Return [X, Y] of the center of cell containing provided text 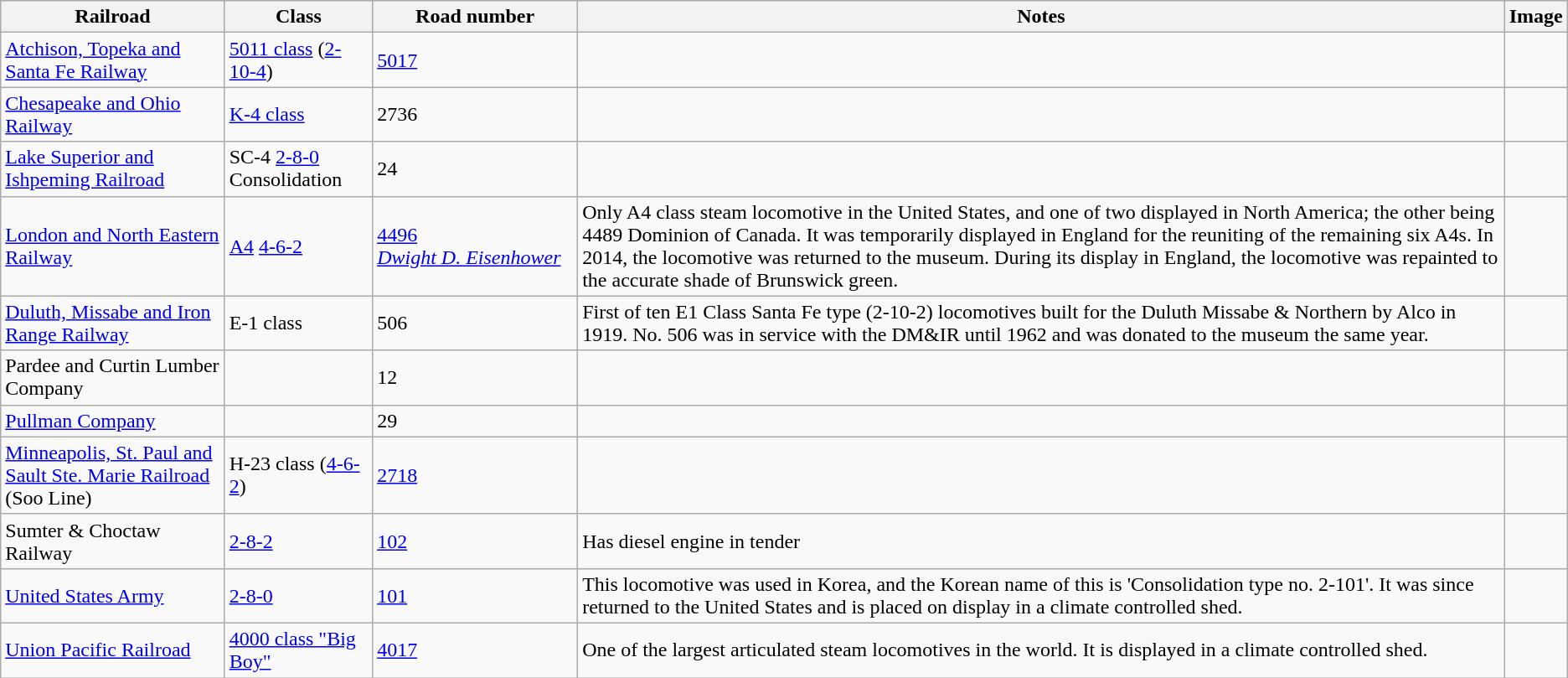
4017 [476, 650]
Road number [476, 17]
E-1 class [298, 323]
Has diesel engine in tender [1042, 541]
Notes [1042, 17]
United States Army [112, 595]
A4 4-6-2 [298, 246]
Duluth, Missabe and Iron Range Railway [112, 323]
12 [476, 377]
H-23 class (4-6-2) [298, 475]
2-8-2 [298, 541]
London and North Eastern Railway [112, 246]
5017 [476, 60]
29 [476, 421]
102 [476, 541]
Chesapeake and Ohio Railway [112, 114]
2-8-0 [298, 595]
2718 [476, 475]
506 [476, 323]
SC-4 2-8-0 Consolidation [298, 169]
K-4 class [298, 114]
Sumter & Choctaw Railway [112, 541]
Class [298, 17]
Railroad [112, 17]
Pullman Company [112, 421]
Minneapolis, St. Paul and Sault Ste. Marie Railroad (Soo Line) [112, 475]
Image [1536, 17]
Atchison, Topeka and Santa Fe Railway [112, 60]
Lake Superior and Ishpeming Railroad [112, 169]
One of the largest articulated steam locomotives in the world. It is displayed in a climate controlled shed. [1042, 650]
Union Pacific Railroad [112, 650]
4000 class "Big Boy" [298, 650]
4496 Dwight D. Eisenhower [476, 246]
Pardee and Curtin Lumber Company [112, 377]
24 [476, 169]
2736 [476, 114]
101 [476, 595]
5011 class (2-10-4) [298, 60]
